Determine the (X, Y) coordinate at the center of the cell enclosing the given text.  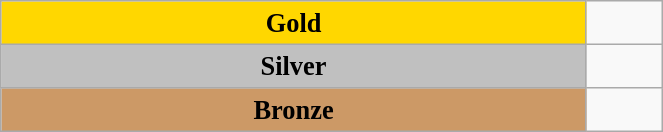
Silver (294, 66)
Bronze (294, 109)
Gold (294, 22)
